Scan for the cell matching the given text and deliver its (X, Y) coordinate at center. 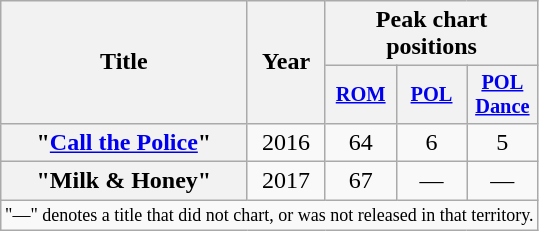
ROM (360, 95)
Peak chart positions (432, 34)
64 (360, 142)
67 (360, 181)
"—" denotes a title that did not chart, or was not released in that territory. (270, 216)
POLDance (502, 95)
6 (432, 142)
2017 (286, 181)
Year (286, 62)
2016 (286, 142)
"Milk & Honey" (124, 181)
5 (502, 142)
"Call the Police" (124, 142)
POL (432, 95)
Title (124, 62)
